Detect which cell encompasses the target text, then output its (X, Y) center coordinate. 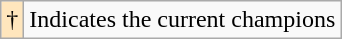
Indicates the current champions (182, 20)
† (12, 20)
